From the cell containing the given text, extract its center point as (X, Y) coordinate. 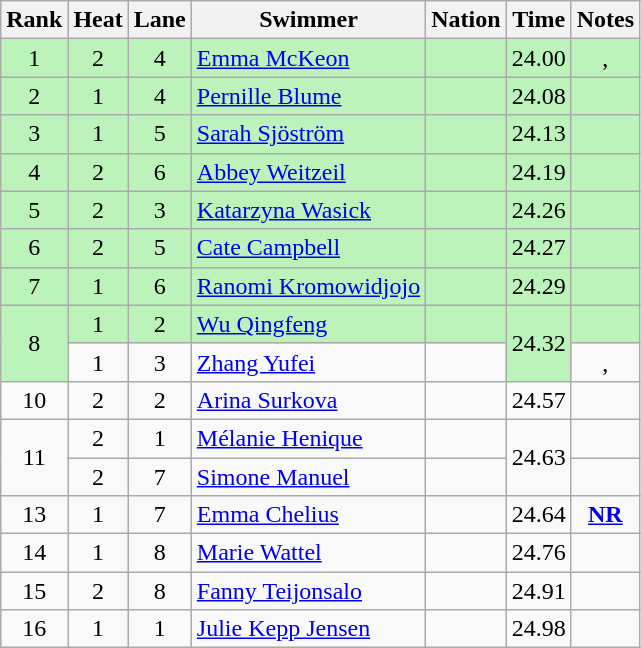
Simone Manuel (308, 477)
Ranomi Kromowidjojo (308, 286)
24.63 (538, 457)
Pernille Blume (308, 96)
Swimmer (308, 20)
24.26 (538, 210)
24.00 (538, 58)
24.29 (538, 286)
10 (34, 400)
13 (34, 515)
Rank (34, 20)
24.98 (538, 629)
Time (538, 20)
Abbey Weitzeil (308, 172)
24.32 (538, 343)
Emma McKeon (308, 58)
24.19 (538, 172)
Sarah Sjöström (308, 134)
Notes (605, 20)
Arina Surkova (308, 400)
24.27 (538, 248)
Katarzyna Wasick (308, 210)
Cate Campbell (308, 248)
Zhang Yufei (308, 362)
Marie Wattel (308, 553)
Fanny Teijonsalo (308, 591)
Mélanie Henique (308, 438)
24.13 (538, 134)
16 (34, 629)
15 (34, 591)
11 (34, 457)
Nation (466, 20)
NR (605, 515)
14 (34, 553)
24.57 (538, 400)
Lane (160, 20)
Wu Qingfeng (308, 324)
24.08 (538, 96)
Heat (98, 20)
24.64 (538, 515)
Julie Kepp Jensen (308, 629)
24.91 (538, 591)
24.76 (538, 553)
Emma Chelius (308, 515)
